For the text-containing cell, return its midpoint in [X, Y] coordinate format. 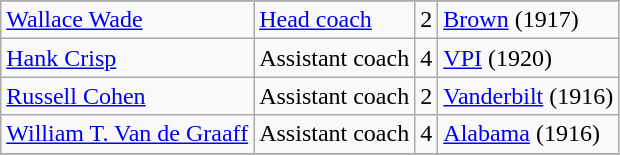
William T. Van de Graaff [128, 134]
Russell Cohen [128, 96]
Hank Crisp [128, 58]
Wallace Wade [128, 20]
Alabama (1916) [528, 134]
Brown (1917) [528, 20]
Vanderbilt (1916) [528, 96]
Head coach [334, 20]
VPI (1920) [528, 58]
